Identify which cell holds the provided text, then report its (x, y) central coordinate. 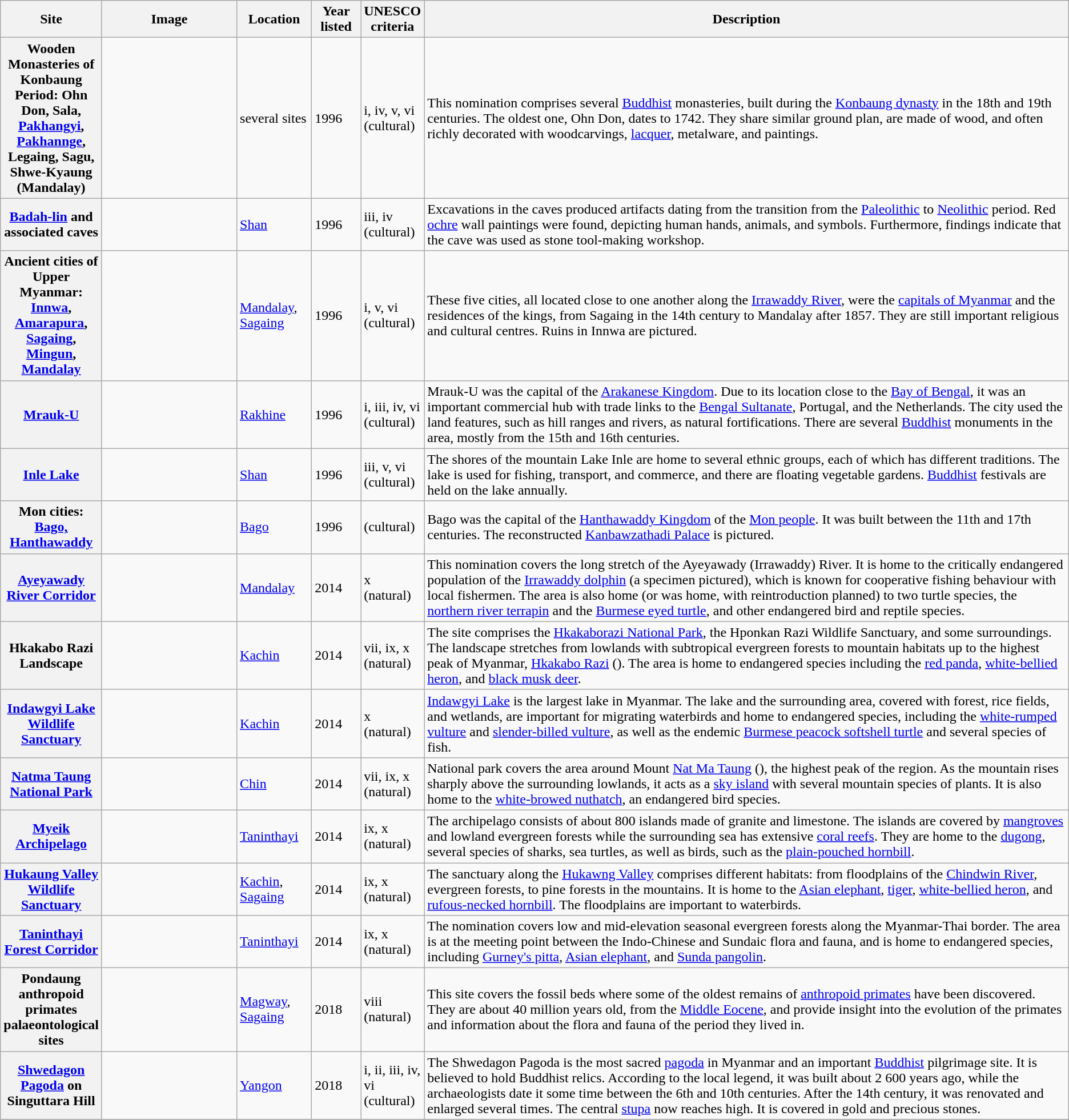
Magway, Sagaing (274, 1010)
Kachin, Sagaing (274, 889)
UNESCO criteria (393, 19)
Badah-lin and associated caves (51, 224)
Site (51, 19)
i, ii, iii, iv, vi (cultural) (393, 1085)
Ancient cities of Upper Myanmar: Innwa, Amarapura, Sagaing, Mingun, Mandalay (51, 315)
Wooden Monasteries of Konbaung Period: Ohn Don, Sala, Pakhangyi, Pakhannge, Legaing, Sagu, Shwe-Kyaung (Mandalay) (51, 118)
iii, v, vi (cultural) (393, 475)
Location (274, 19)
Taninthayi Forest Corridor (51, 942)
Mandalay (274, 587)
Description (746, 19)
Year listed (336, 19)
Ayeyawady River Corridor (51, 587)
i, v, vi (cultural) (393, 315)
Hkakabo Razi Landscape (51, 656)
i, iii, iv, vi (cultural) (393, 415)
Mon cities: Bago, Hanthawaddy (51, 527)
iii, iv (cultural) (393, 224)
Shwedagon Pagoda on Singuttara Hill (51, 1085)
several sites (274, 118)
Indawgyi Lake Wildlife Sanctuary (51, 723)
Pondaung anthropoid primates palaeontological sites (51, 1010)
Image (169, 19)
Myeik Archipelago (51, 836)
Rakhine (274, 415)
Chin (274, 784)
Mandalay, Sagaing (274, 315)
viii (natural) (393, 1010)
i, iv, v, vi (cultural) (393, 118)
(cultural) (393, 527)
Inle Lake (51, 475)
Natma Taung National Park (51, 784)
Yangon (274, 1085)
Bago (274, 527)
Mrauk-U (51, 415)
Hukaung Valley Wildlife Sanctuary (51, 889)
